Provide the [x, y] coordinate of the cell's center where the given text is located.  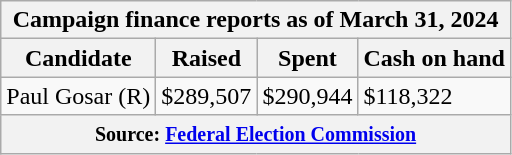
$290,944 [308, 96]
$289,507 [206, 96]
Cash on hand [434, 58]
Raised [206, 58]
Campaign finance reports as of March 31, 2024 [256, 20]
Candidate [78, 58]
$118,322 [434, 96]
Paul Gosar (R) [78, 96]
Spent [308, 58]
Source: Federal Election Commission [256, 134]
